For the text-containing cell, return its midpoint in (x, y) coordinate format. 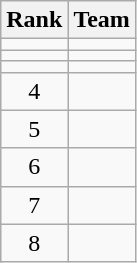
6 (34, 167)
8 (34, 243)
Rank (34, 20)
5 (34, 129)
7 (34, 205)
4 (34, 91)
Team (102, 20)
